Provide the [x, y] coordinate of the cell's center where the given text is located.  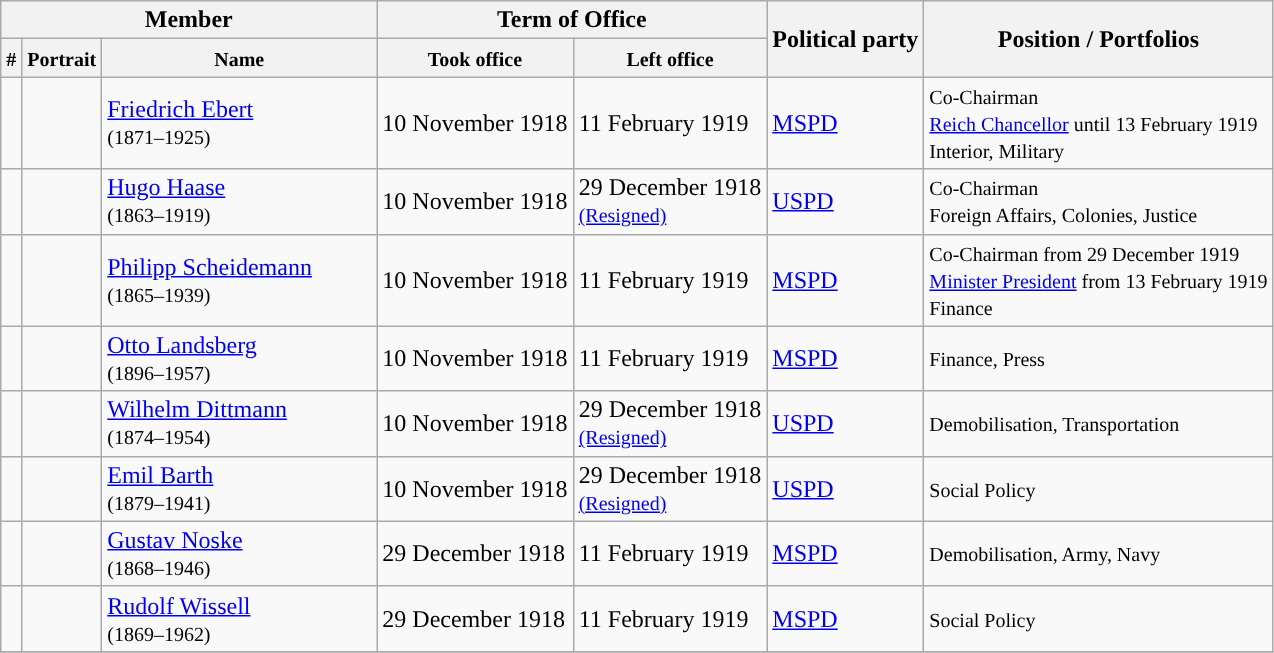
Philipp Scheidemann(1865–1939) [240, 280]
Hugo Haase(1863–1919) [240, 202]
Portrait [62, 58]
Name [240, 58]
Term of Office [572, 20]
Member [189, 20]
Gustav Noske(1868–1946) [240, 554]
Left office [670, 58]
Took office [475, 58]
Co-ChairmanReich Chancellor until 13 February 1919Interior, Military [1098, 123]
Finance, Press [1098, 358]
Friedrich Ebert(1871–1925) [240, 123]
Demobilisation, Transportation [1098, 424]
Political party [846, 39]
Position / Portfolios [1098, 39]
Wilhelm Dittmann(1874–1954) [240, 424]
Co-ChairmanForeign Affairs, Colonies, Justice [1098, 202]
Co-Chairman from 29 December 1919Minister President from 13 February 1919Finance [1098, 280]
# [12, 58]
Emil Barth(1879–1941) [240, 488]
Otto Landsberg(1896–1957) [240, 358]
Demobilisation, Army, Navy [1098, 554]
Rudolf Wissell(1869–1962) [240, 618]
